Detect which cell encompasses the target text, then output its [x, y] center coordinate. 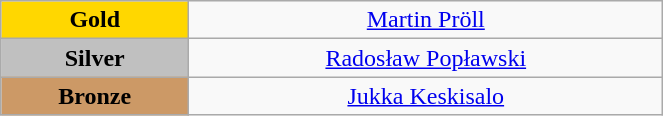
Martin Pröll [426, 20]
Silver [95, 58]
Radosław Popławski [426, 58]
Jukka Keskisalo [426, 96]
Gold [95, 20]
Bronze [95, 96]
